Identify which cell holds the provided text, then report its (X, Y) central coordinate. 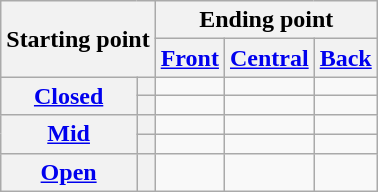
Back (346, 58)
Starting point (78, 39)
Mid (69, 134)
Open (69, 172)
Front (190, 58)
Central (269, 58)
Closed (69, 96)
Ending point (266, 20)
